Provide the [X, Y] coordinate of the cell's center where the given text is located.  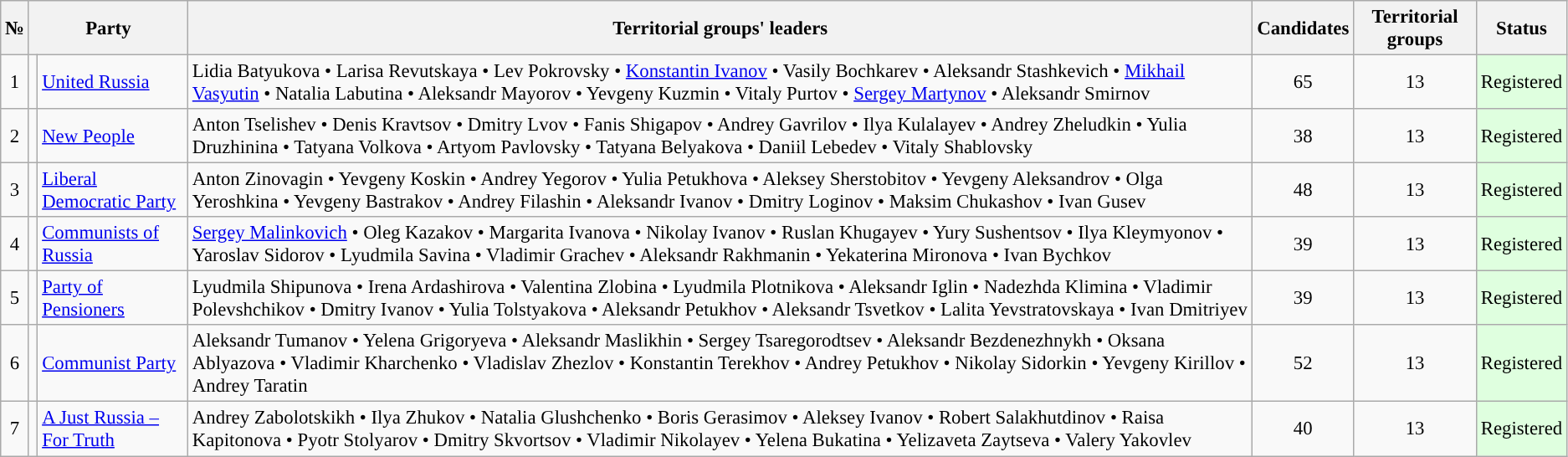
52 [1304, 363]
40 [1304, 429]
6 [15, 363]
48 [1304, 191]
Candidates [1304, 28]
38 [1304, 136]
1 [15, 82]
Territorial groups [1416, 28]
A Just Russia – For Truth [113, 429]
3 [15, 191]
United Russia [113, 82]
Status [1521, 28]
65 [1304, 82]
4 [15, 244]
7 [15, 429]
№ [15, 28]
Communists of Russia [113, 244]
2 [15, 136]
Party of Pensioners [113, 298]
Liberal Democratic Party [113, 191]
Party [108, 28]
New People [113, 136]
Communist Party [113, 363]
Territorial groups' leaders [720, 28]
5 [15, 298]
